Pinpoint the cell where the given text exists, returning its [X, Y] midpoint coordinate. 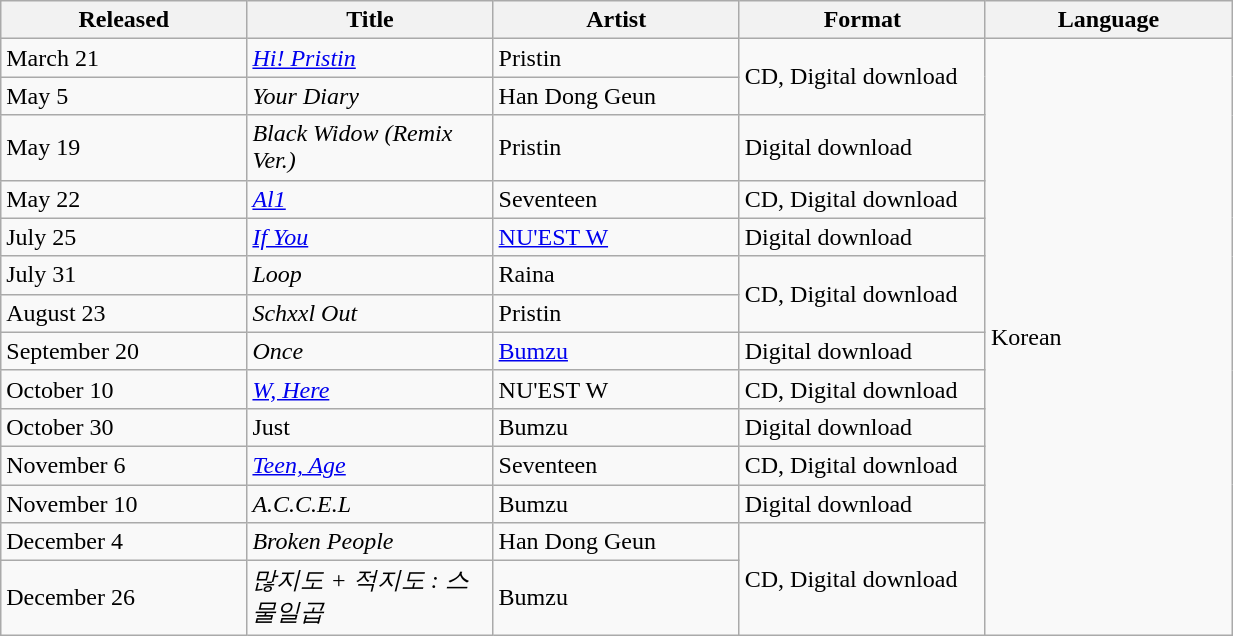
July 25 [124, 237]
Teen, Age [370, 465]
Loop [370, 275]
August 23 [124, 313]
December 26 [124, 598]
Title [370, 20]
May 5 [124, 96]
Released [124, 20]
Schxxl Out [370, 313]
Artist [616, 20]
Raina [616, 275]
Language [1108, 20]
May 22 [124, 199]
November 10 [124, 503]
Your Diary [370, 96]
A.C.C.E.L [370, 503]
December 4 [124, 542]
Korean [1108, 337]
October 10 [124, 389]
September 20 [124, 351]
July 31 [124, 275]
Black Widow (Remix Ver.) [370, 148]
Just [370, 427]
If You [370, 237]
October 30 [124, 427]
많지도 + 적지도 : 스물일곱 [370, 598]
Once [370, 351]
May 19 [124, 148]
W, Here [370, 389]
March 21 [124, 58]
Format [862, 20]
Al1 [370, 199]
Hi! Pristin [370, 58]
November 6 [124, 465]
Broken People [370, 542]
